For the text-containing cell, return its midpoint in [x, y] coordinate format. 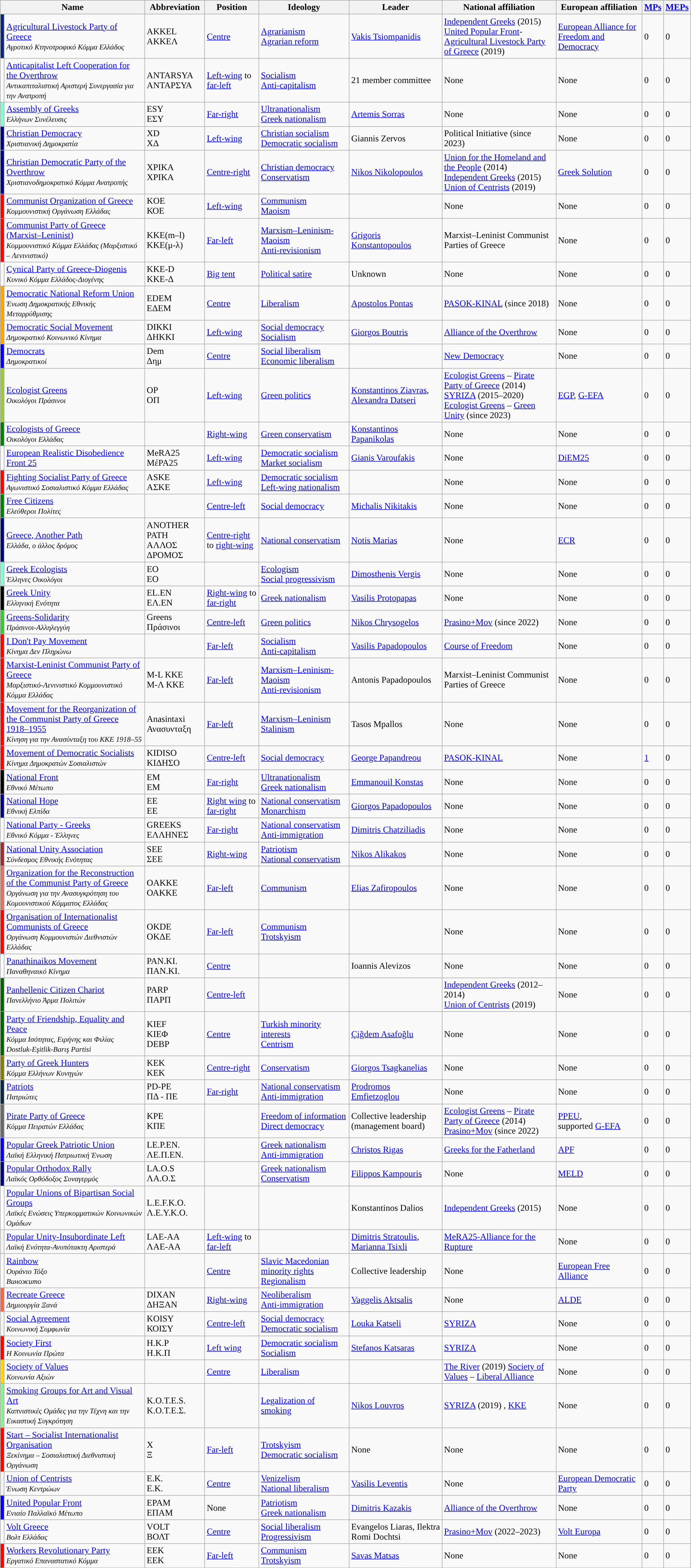
Giorgos Boutris [396, 332]
European Alliance for Freedom and Democracy [599, 36]
PAN.KI.ΠΑN.KI. [175, 966]
Social liberalismProgressivism [304, 1531]
Popular Orthodox RallyΛαϊκός Ορθόδοξος Συναγερμός [75, 1174]
National Party - GreeksΕθνικό Kόμμα - Έλληνες [75, 830]
Nikos Nikolopoulos [396, 172]
Ecologism Social progressivism [304, 574]
E.K. Ε.Κ. [175, 1483]
Leader [396, 7]
Conservatism [304, 1068]
Social AgreementΚοινωνική Συμφωνία [75, 1323]
Independent Greeks (2015) [499, 1207]
Turkish minority interestsCentrism [304, 1034]
PPEU, supported G-EFA [599, 1121]
Dimitris Chatziliadis [396, 830]
Dimosthenis Vergis [396, 574]
Communist Party of Greece (Marxist–Leninist)Κομμουνιστικό Κόμμα Ελλάδας (Μαρξιστικό – Λενινιστικό) [75, 240]
Louka Katseli [396, 1323]
Greek nationalismAnti-immigration [304, 1150]
Party of Friendship, Equality and PeaceΚόμμα Ισότητας, Ειρήνης και ΦιλίαςDostluk-Eşitlik-Barış Partisi [75, 1034]
H.K.PΗ.Κ.Π [175, 1348]
Christian Democratic Party of the OverthrowΧριστιανοδημοκρατικό Κόμμα Ανατροπής [75, 172]
PD-PE ΠΔ - ΠΕ [175, 1092]
National conservatism [304, 540]
Communism Trotskyism [304, 932]
National HopeΕθνική Ελπίδα [75, 806]
Christian DemocracyΧριστιανική Δημοκρατία [75, 138]
Savas Matsas [396, 1556]
Left wing [232, 1348]
EGP, G-EFA [599, 395]
Big tent [232, 274]
Democratic Social MovementΔημοκρατικό Κοινωνικό Κίνημα [75, 332]
DIXAN ΔHΞAN [175, 1300]
Society FirstΗ Κοινωνία Πρώτα [75, 1348]
ANTARSYA ΑΝΤΑΡΣΥΑ [175, 80]
Right wing to far-right [232, 806]
OP ΟΠ [175, 395]
Apostolos Pontas [396, 303]
Society of ValuesΚοινωνία Αξιών [75, 1372]
EM ΕΜ [175, 782]
VenizelismNational liberalism [304, 1483]
XPIKAΧΡΙΚΑ [175, 172]
Ideology [304, 7]
Panathinaikos MovementΠαναθηναικό Κίνημα [75, 966]
European Free Alliance [599, 1271]
KIDISO ΚΙΔΗΣΟ [175, 758]
Agricultural Livestock Party of GreeceΑγροτικό Κτηνοτροφικό Κόμμα Ελλάδος [75, 36]
Emmanouil Konstas [396, 782]
K.O.T.E.S.Κ.Ο.Τ.Ε.Σ. [175, 1406]
LAE-AA ΛΑΕ-AA [175, 1241]
Çiğdem Asafoğlu [396, 1034]
Dimitris Kazakis [396, 1508]
KOISY ΚΟΙΣΥ [175, 1323]
Ecologist Greens – Pirate Party of Greece (2014)Prasino+Mov (since 2022) [499, 1121]
Vaggelis Aktsalis [396, 1300]
EEK ΕΕΚ [175, 1556]
KKE-D ΚΚΕ-Δ [175, 274]
European Realistic Disobedience Front 25 [75, 458]
Giorgos Tsagkanelias [396, 1068]
European Democratic Party [599, 1483]
Vasilis Leventis [396, 1483]
Χ Ξ [175, 1450]
ESY ΕΣΥ [175, 114]
Elias Zafiropoulos [396, 888]
Fighting Socialist Party of GreeceΑγωνιστικό Σοσιαλιστικό Κόμμα Ελλάδας [75, 482]
Evangelos Liaras, Ilektra Romi Dochtsi [396, 1531]
Independent Greeks (2012–2014)Union of Centrists (2019) [499, 995]
Democratic National Reform UnionΈνωση Δημοκρατικής Εθνικής Μεταρρύθμισης [75, 303]
DiEM25 [599, 458]
Stefanos Katsaras [396, 1348]
Giannis Zervos [396, 138]
Dem Δημ [175, 356]
I Don't Pay MovementΚίνημα Δεν Πληρώνω [75, 646]
Anasintaxi Ανασυνταξη [175, 724]
Movement of Democratic SocialistsΚίνημα Δημοκρατών Σοσιαλιστών [75, 758]
KOE ΚΟΕ [175, 206]
New Democracy [499, 356]
Collective leadership [396, 1271]
Position [232, 7]
EE EE [175, 806]
OKDE ΟΚΔΕ [175, 932]
MELD [599, 1174]
National conservatismMonarchism [304, 806]
PARPΠΑΡΠ [175, 995]
Vakis Tsiompanidis [396, 36]
EO EO [175, 574]
LE.P.EN. ΛΕ.Π.ΕΝ. [175, 1150]
Konstantinos Papanikolas [396, 434]
Michalis Nikitakis [396, 506]
Organization for the Reconstruction of the Communist Party of GreeceΟργάνωση για την Ανασυγκρότηση του Κομουνιστικού Κόμματος Ελλάδας [75, 888]
Abbreviation [175, 7]
M-L KKE Μ-Λ ΚΚΕ [175, 680]
RainbowΟυράνιο ΤόξοВиножито [75, 1271]
AgrarianismAgrarian reform [304, 36]
National affiliation [499, 7]
Christos Rigas [396, 1150]
Volt Europa [599, 1531]
Nikos Louvros [396, 1406]
Tasos Mpallos [396, 724]
ASKE ΑΣΚΕ [175, 482]
XDΧΔ [175, 138]
Christian democracyConservatism [304, 172]
Artemis Sorras [396, 114]
Notis Marias [396, 540]
Democratic socialismLeft-wing nationalism [304, 482]
KPE ΚΠΕ [175, 1121]
Start – Socialist Internationalist OrganisationΞεκίνημα – Σοσιαλιστική Διεθνιστική Οργάνωση [75, 1450]
Marxism–LeninismStalinism [304, 724]
SYRIZA (2019) , KKE [499, 1406]
ANOTHER PATHΑΛΛΟΣ ΔΡΟΜΟΣ [175, 540]
PatriotismNational conservatism [304, 854]
Slavic Macedonian minority rightsRegionalism [304, 1271]
Name [72, 7]
Popular Greek Patriotic UnionΛαϊκή Ελληνική Πατριωτική Ένωση [75, 1150]
Greek UnityΕλληνική Ενότητα [75, 598]
Marxist-Leninist Communist Party of GreeceΜαρξιστικό-Λενινιστικό Κομμουνιστικό Κόμμα Ελλάδας [75, 680]
KIEFΚΙΕΦDEBP [175, 1034]
CommunismTrotskyism [304, 1556]
KKE(m–l) ΚΚΕ(μ-λ) [175, 240]
Workers Revolutionary PartyΕργατικό Επαναστατικό Κόμμα [75, 1556]
Collective leadership (management board) [396, 1121]
NeoliberalismAnti-immigration [304, 1300]
Party of Greek HuntersΚόμμα Ελλήνων Κυνηγών [75, 1068]
Communism [304, 888]
Smoking Groups for Art and Visual ArtΚαπνιστικές Ομάδες για την Τέχνη και την Εικαστική Συγκρότηση [75, 1406]
Freedom of informationDirect democracy [304, 1121]
Legalization of smoking [304, 1406]
CommunismMaoism [304, 206]
Social liberalismEconomic liberalism [304, 356]
Filippos Kampouris [396, 1174]
Ecologist Greens – Pirate Party of Greece (2014)SYRIZA (2015–2020) Ecologist Greens – Green Unity (since 2023) [499, 395]
L.E.F.K.O. Λ.Ε.Υ.Κ.Ο. [175, 1207]
Popular Unions of Bipartisan Social GroupsΛαϊκές Ενώσεις Υπερκομματικών Κοινωνικών Ομάδων [75, 1207]
Assembly of Greeks Ελλήνων Συνέλευσις [75, 114]
PASOK-KINAL (since 2018) [499, 303]
Konstantinos Dalios [396, 1207]
Social democracySocialism [304, 332]
Democratic socialismSocialism [304, 1348]
Dimitris Stratoulis, Marianna Tsixli [396, 1241]
Unknown [396, 274]
Centre-right to right-wing [232, 540]
Right-wing to far-right [232, 598]
Popular Unity-Insubordinate LeftΛαϊκή Ενότητα-Ανυπότακτη Αριστερά [75, 1241]
GREEKS ΕΛΛΗΝΕΣ [175, 830]
Anticapitalist Left Cooperation for the OverthrowΑντικαπιταλιστική Αριστερή Συνεργασία για την Ανατροπή [75, 80]
ECR [599, 540]
Greek Solution [599, 172]
Union for the Homeland and the People (2014) Independent Greeks (2015) Union of Centrists (2019) [499, 172]
Nikos Alikakos [396, 854]
Political satire [304, 274]
LA.O.S ΛΑ.Ο.Σ [175, 1174]
EL.EN ΕΛ.ΕΝ [175, 598]
MeRA25ΜέΡΑ25 [175, 458]
KEK ΚΕΚ [175, 1068]
Political Initiative (since 2023) [499, 138]
APF [599, 1150]
Vasilis Protopapas [396, 598]
MPs [653, 7]
Pirate Party of GreeceΚόμμα Πειρατών Ελλάδας [75, 1121]
Greek nationalismConservatism [304, 1174]
1 [653, 758]
Volt GreeceΒολτ Ελλάδας [75, 1531]
Prasino+Mov (2022–2023) [499, 1531]
Democratic socialismMarket socialism [304, 458]
EPAMΕΠΑΜ [175, 1508]
MEPs [677, 7]
MeRA25-Alliance for the Rupture [499, 1241]
United Popular FrontΕνιαίο Παλλαϊκό Μέτωπο [75, 1508]
PatriotsΠατριώτες [75, 1092]
Panhellenic Citizen ChariotΠανελλήνιο Άρμα Πολιτών [75, 995]
Recreate GreeceΔημιουργία Ξανά [75, 1300]
Greens Πράσινοι [175, 622]
Greens-SolidarityΠράσινοι-Αλληλεγγύη [75, 622]
VOLTΒΟΛΤ [175, 1531]
Organisation of Internationalist Communists of GreeceΟργάνωση Κομμουνιστών Διεθνιστών Ελλάδας [75, 932]
ALDE [599, 1300]
Gianis Varoufakis [396, 458]
Grigoris Konstantopoulos [396, 240]
Prodromos Emfietzoglou [396, 1092]
SEE ΣΕΕ [175, 854]
Vasilis Papadopoulos [396, 646]
Nikos Chrysogelos [396, 622]
OAKKE ΟΑΚΚΕ [175, 888]
Green conservatism [304, 434]
The River (2019) Society of Values – Liberal Alliance [499, 1372]
Ecologist GreensΟικολόγοι Πράσινοι [75, 395]
National FrontΕθνικό Mέτωπο [75, 782]
PatriotismGreek nationalism [304, 1508]
Ioannis Alevizos [396, 966]
Greek Ecologists Έλληνες Οικολόγοι [75, 574]
21 member committee [396, 80]
Christian socialismDemocratic socialism [304, 138]
Communist Organization of GreeceΚομμουνιστική Οργάνωση Ελλάδας [75, 206]
Free CitizensΕλεύθεροι Πολίτες [75, 506]
Union of Centrists Ένωση Κεντρώων [75, 1483]
Independent Greeks (2015) United Popular Front-Agricultural Livestock Party of Greece (2019) [499, 36]
Ecologists of GreeceΟικολόγοι Ελλάδας [75, 434]
Greek nationalism [304, 598]
National Unity AssociationΣύνδεσμος Εθνικής Ενότητας [75, 854]
Antonis Papadopoulos [396, 680]
PASOK-KINAL [499, 758]
Greeks for the Fatherland [499, 1150]
George Papandreou [396, 758]
Cynical Party of Greece-DiogenisΚυνικό Κόμμα Ελλάδος-Διογένης [75, 274]
Greece, Another Path Ελλάδα, ο άλλος δρόμος [75, 540]
DΙΚΚΙ ΔHKKI [175, 332]
Movement for the Reorganization of the Communist Party of Greece 1918–1955Κίνηση για την Ανασύνταξη του ΚΚΕ 1918–55 [75, 724]
Social democracyDemocratic socialism [304, 1323]
DemocratsΔημοκρατικοί [75, 356]
EDEM ΕΔΕΜ [175, 303]
European affiliation [599, 7]
Konstantinos Ziavras, Alexandra Datseri [396, 395]
AKKEL ΑΚΚΕΛ [175, 36]
Giorgos Papadopoulos [396, 806]
Prasino+Mov (since 2022) [499, 622]
Course of Freedom [499, 646]
TrotskyismDemocratic socialism [304, 1450]
